From the cell containing the given text, extract its center point as [x, y] coordinate. 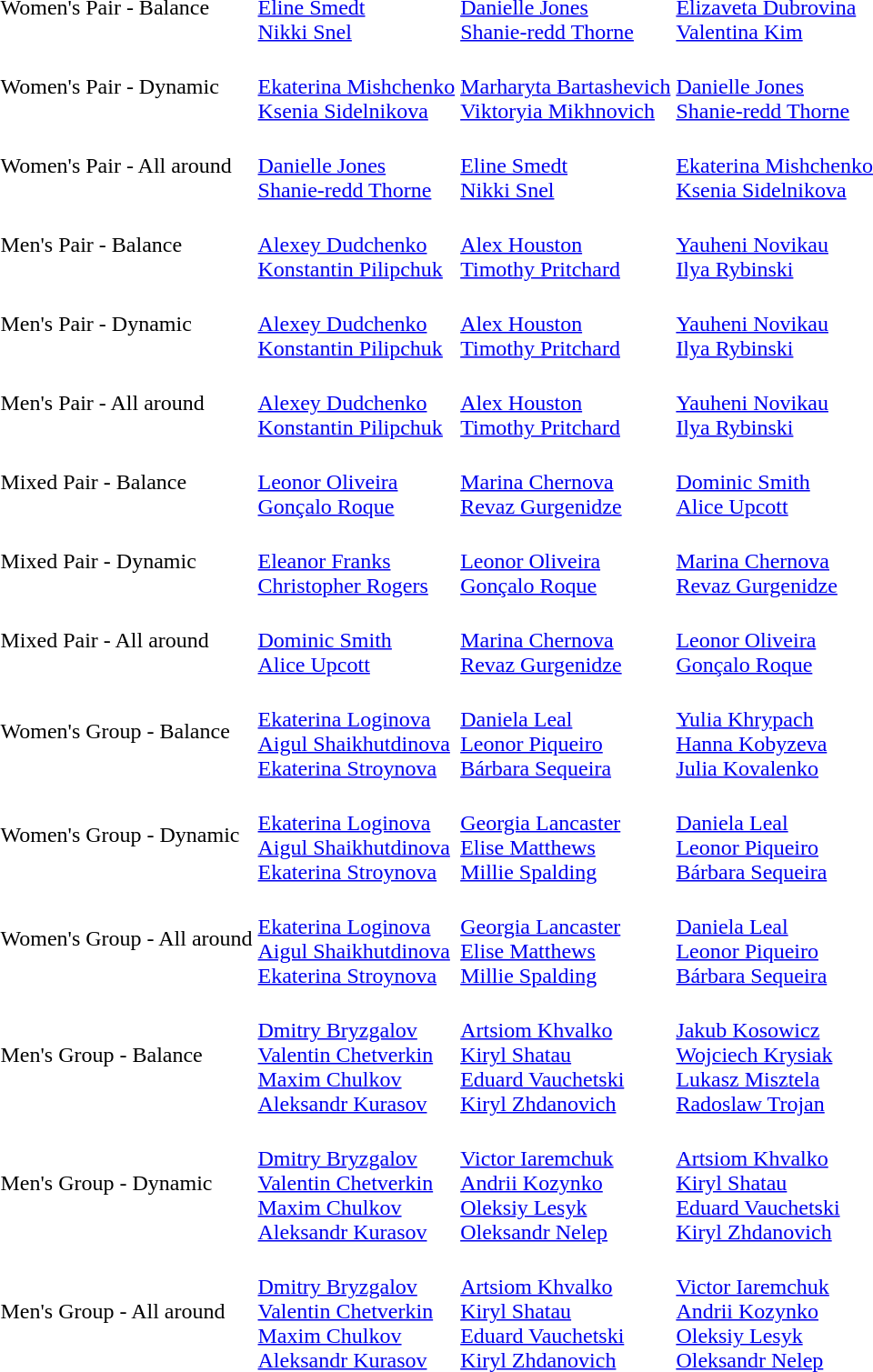
Victor IaremchukAndrii KozynkoOleksiy LesykOleksandr Nelep [566, 1183]
Eleanor FranksChristopher Rogers [356, 561]
Danielle JonesShanie-redd Thorne [356, 165]
Daniela LealLeonor PiqueiroBárbara Sequeira [566, 731]
Artsiom KhvalkoKiryl ShatauEduard VauchetskiKiryl Zhdanovich [566, 1055]
Marharyta BartashevichViktoryia Mikhnovich [566, 86]
Eline SmedtNikki Snel [566, 165]
Ekaterina MishchenkoKsenia Sidelnikova [356, 86]
Dominic SmithAlice Upcott [356, 640]
